Locate the cell with the specified text and output its [X, Y] center coordinate. 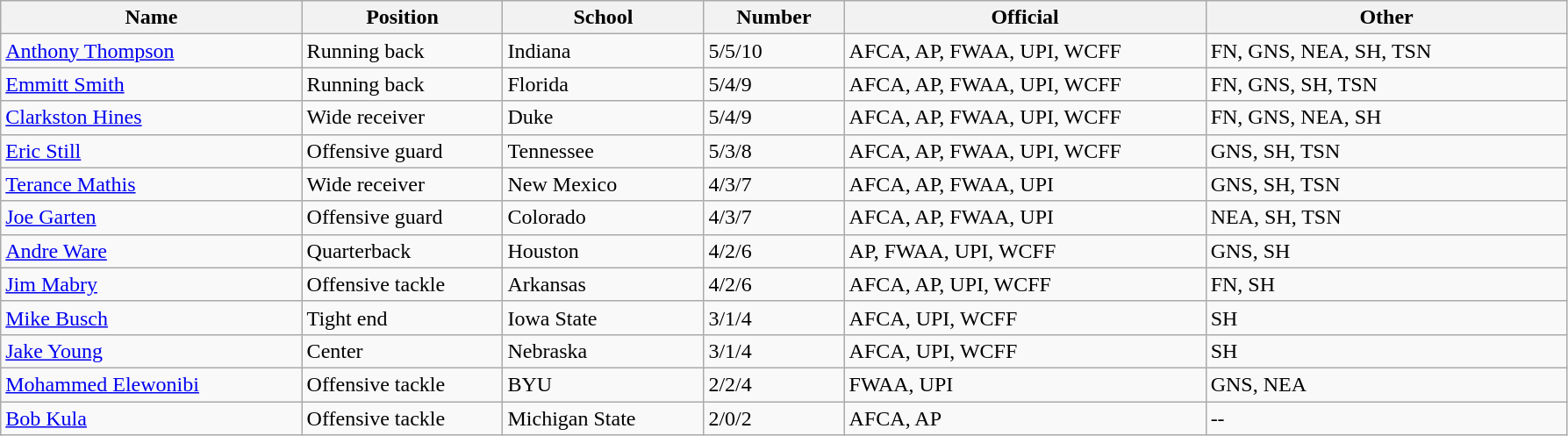
Eric Still [151, 151]
Emmitt Smith [151, 84]
Arkansas [604, 284]
Iowa State [604, 318]
Nebraska [604, 351]
AFCA, AP [1025, 418]
Duke [604, 118]
Colorado [604, 218]
5/3/8 [774, 151]
Jim Mabry [151, 284]
FWAA, UPI [1025, 384]
2/2/4 [774, 384]
Andre Ware [151, 251]
Name [151, 18]
Anthony Thompson [151, 51]
School [604, 18]
GNS, SH [1386, 251]
AP, FWAA, UPI, WCFF [1025, 251]
Center [402, 351]
Mike Busch [151, 318]
Number [774, 18]
Indiana [604, 51]
Michigan State [604, 418]
Tennessee [604, 151]
Bob Kula [151, 418]
2/0/2 [774, 418]
FN, GNS, NEA, SH, TSN [1386, 51]
Other [1386, 18]
New Mexico [604, 184]
Terance Mathis [151, 184]
GNS, NEA [1386, 384]
FN, GNS, NEA, SH [1386, 118]
BYU [604, 384]
Florida [604, 84]
FN, SH [1386, 284]
Tight end [402, 318]
FN, GNS, SH, TSN [1386, 84]
-- [1386, 418]
NEA, SH, TSN [1386, 218]
Houston [604, 251]
AFCA, AP, UPI, WCFF [1025, 284]
Joe Garten [151, 218]
Position [402, 18]
Quarterback [402, 251]
Jake Young [151, 351]
Mohammed Elewonibi [151, 384]
5/5/10 [774, 51]
Clarkston Hines [151, 118]
Official [1025, 18]
